Output the [x, y] coordinate of the center of the cell containing the given text.  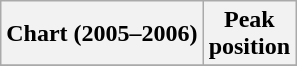
Chart (2005–2006) [102, 34]
Peakposition [249, 34]
